Determine the [x, y] coordinate at the center of the cell enclosing the given text.  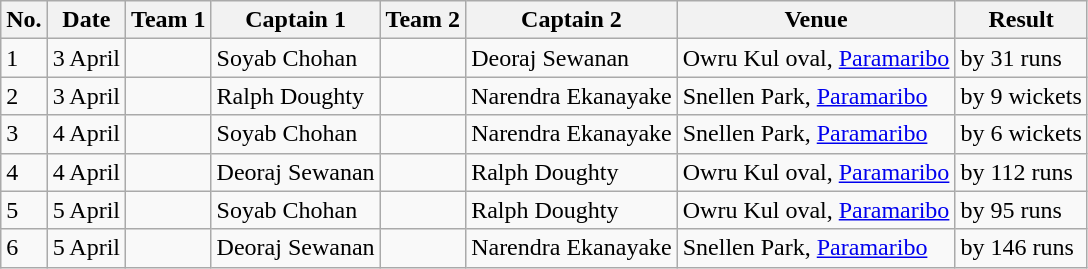
Date [86, 20]
by 31 runs [1021, 58]
Captain 2 [572, 20]
Team 2 [423, 20]
5 [24, 210]
3 [24, 134]
by 95 runs [1021, 210]
by 6 wickets [1021, 134]
by 112 runs [1021, 172]
Captain 1 [296, 20]
Venue [816, 20]
6 [24, 248]
Team 1 [169, 20]
Result [1021, 20]
by 146 runs [1021, 248]
by 9 wickets [1021, 96]
4 [24, 172]
2 [24, 96]
1 [24, 58]
No. [24, 20]
